Extract the (X, Y) coordinate from the center of the cell holding the provided text.  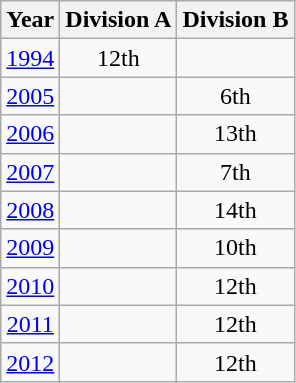
Division B (236, 20)
Year (30, 20)
2012 (30, 362)
6th (236, 96)
13th (236, 134)
10th (236, 248)
2006 (30, 134)
2010 (30, 286)
7th (236, 172)
2008 (30, 210)
14th (236, 210)
2011 (30, 324)
2009 (30, 248)
Division A (118, 20)
2005 (30, 96)
2007 (30, 172)
1994 (30, 58)
